For the text-containing cell, return its midpoint in [X, Y] coordinate format. 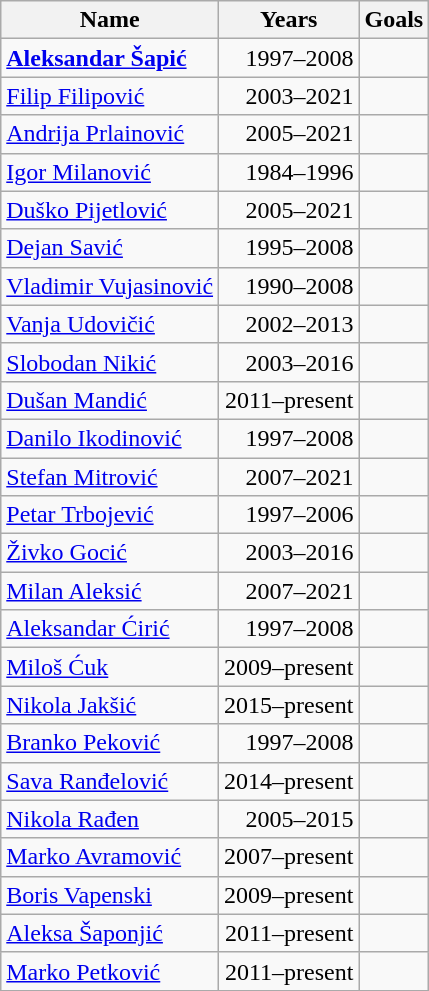
2005–2015 [289, 819]
Marko Avramović [110, 857]
Stefan Mitrović [110, 477]
2015–present [289, 705]
2007–present [289, 857]
Years [289, 20]
Aleksandar Ćirić [110, 629]
1997–2006 [289, 515]
Boris Vapenski [110, 895]
Nikola Jakšić [110, 705]
Milan Aleksić [110, 591]
Živko Gocić [110, 553]
1984–1996 [289, 172]
1990–2008 [289, 286]
Duško Pijetlović [110, 210]
Slobodan Nikić [110, 362]
Aleksa Šaponjić [110, 933]
Dušan Mandić [110, 400]
Andrija Prlainović [110, 134]
Igor Milanović [110, 172]
Filip Filipović [110, 96]
Name [110, 20]
Miloš Ćuk [110, 667]
Goals [394, 20]
Nikola Rađen [110, 819]
Petar Trbojević [110, 515]
2002–2013 [289, 324]
Aleksandar Šapić [110, 58]
Vanja Udovičić [110, 324]
2014–present [289, 781]
1995–2008 [289, 248]
Vladimir Vujasinović [110, 286]
Sava Ranđelović [110, 781]
Branko Peković [110, 743]
Dejan Savić [110, 248]
Danilo Ikodinović [110, 438]
Marko Petković [110, 971]
2003–2021 [289, 96]
